For the text-containing cell, return its midpoint in [x, y] coordinate format. 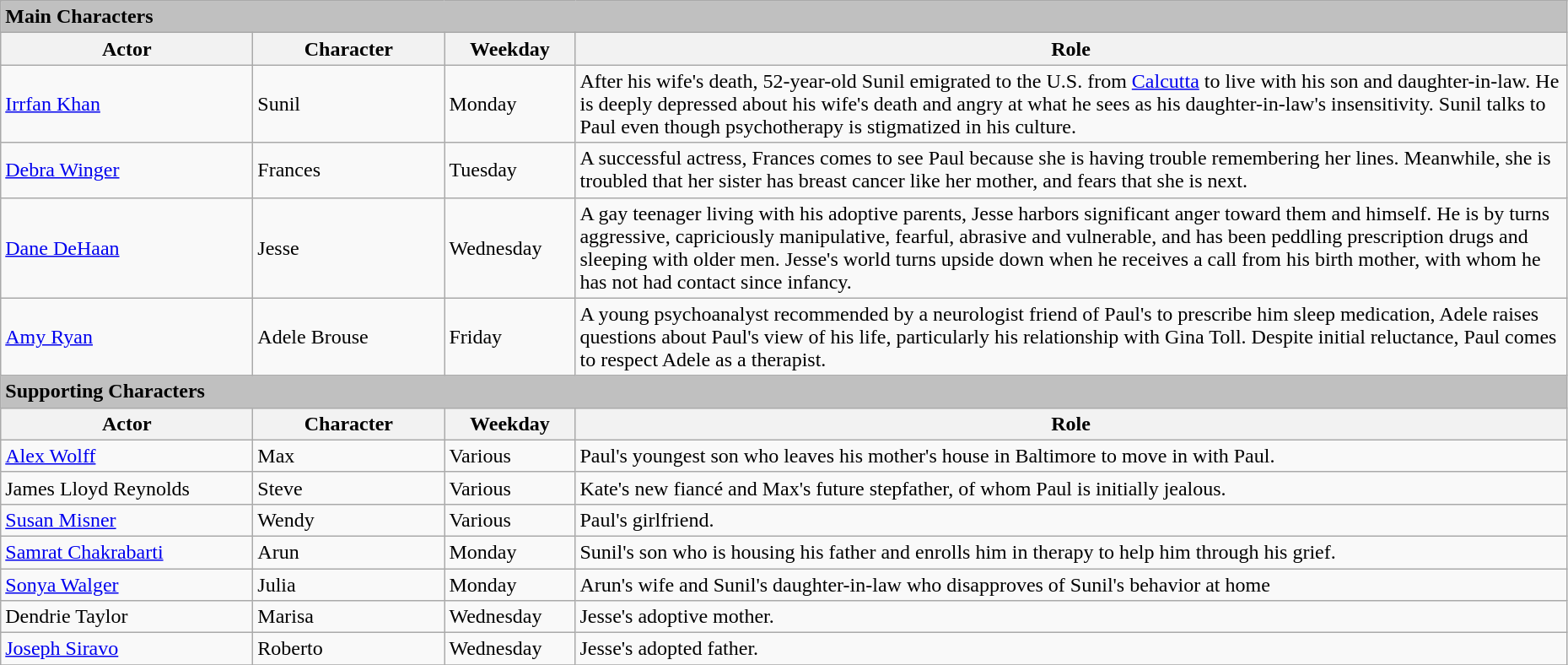
Jesse's adopted father. [1071, 649]
Kate's new fiancé and Max's future stepfather, of whom Paul is initially jealous. [1071, 488]
Wendy [349, 520]
Paul's youngest son who leaves his mother's house in Baltimore to move in with Paul. [1071, 456]
Irrfan Khan [127, 104]
Adele Brouse [349, 337]
Max [349, 456]
Arun [349, 552]
Dendrie Taylor [127, 617]
Joseph Siravo [127, 649]
Tuesday [509, 170]
Samrat Chakrabarti [127, 552]
Jesse [349, 248]
Steve [349, 488]
Frances [349, 170]
Paul's girlfriend. [1071, 520]
Dane DeHaan [127, 248]
Roberto [349, 649]
Alex Wolff [127, 456]
Sunil's son who is housing his father and enrolls him in therapy to help him through his grief. [1071, 552]
Arun's wife and Sunil's daughter-in-law who disapproves of Sunil's behavior at home [1071, 585]
Debra Winger [127, 170]
James Lloyd Reynolds [127, 488]
Susan Misner [127, 520]
Amy Ryan [127, 337]
Jesse's adoptive mother. [1071, 617]
Marisa [349, 617]
Sunil [349, 104]
Friday [509, 337]
Main Characters [784, 17]
Supporting Characters [784, 392]
Julia [349, 585]
Sonya Walger [127, 585]
